Detect which cell encompasses the target text, then output its (X, Y) center coordinate. 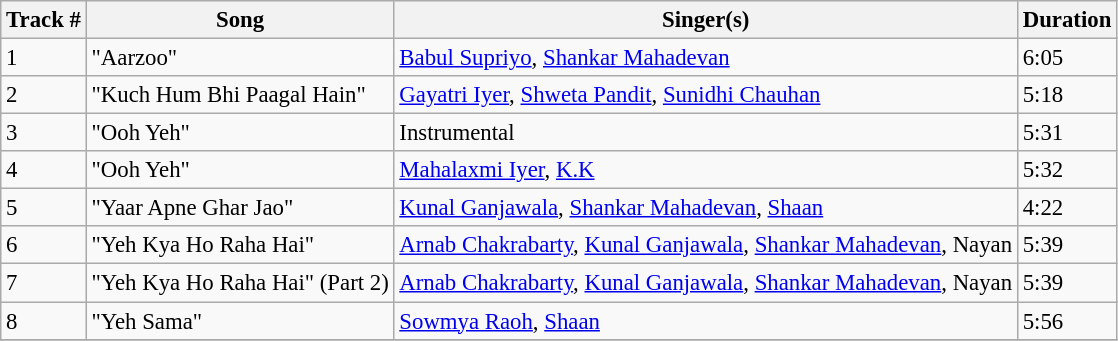
Gayatri Iyer, Shweta Pandit, Sunidhi Chauhan (706, 95)
7 (44, 283)
4:22 (1066, 208)
Song (240, 20)
Duration (1066, 20)
6 (44, 245)
3 (44, 133)
Singer(s) (706, 20)
5:18 (1066, 95)
2 (44, 95)
5:32 (1066, 170)
6:05 (1066, 58)
"Yeh Kya Ho Raha Hai" (Part 2) (240, 283)
Instrumental (706, 133)
"Yaar Apne Ghar Jao" (240, 208)
Kunal Ganjawala, Shankar Mahadevan, Shaan (706, 208)
5:56 (1066, 321)
4 (44, 170)
"Aarzoo" (240, 58)
5 (44, 208)
1 (44, 58)
Babul Supriyo, Shankar Mahadevan (706, 58)
Sowmya Raoh, Shaan (706, 321)
"Kuch Hum Bhi Paagal Hain" (240, 95)
"Yeh Kya Ho Raha Hai" (240, 245)
8 (44, 321)
"Yeh Sama" (240, 321)
Track # (44, 20)
5:31 (1066, 133)
Mahalaxmi Iyer, K.K (706, 170)
